Provide the (x, y) coordinate of the cell's center where the given text is located.  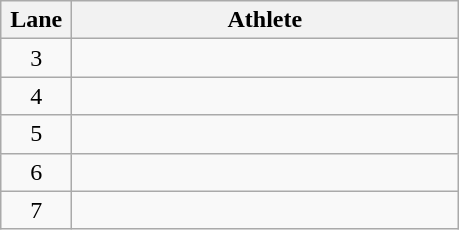
3 (36, 58)
Lane (36, 20)
Athlete (265, 20)
7 (36, 210)
4 (36, 96)
5 (36, 134)
6 (36, 172)
